Detect which cell encompasses the target text, then output its [x, y] center coordinate. 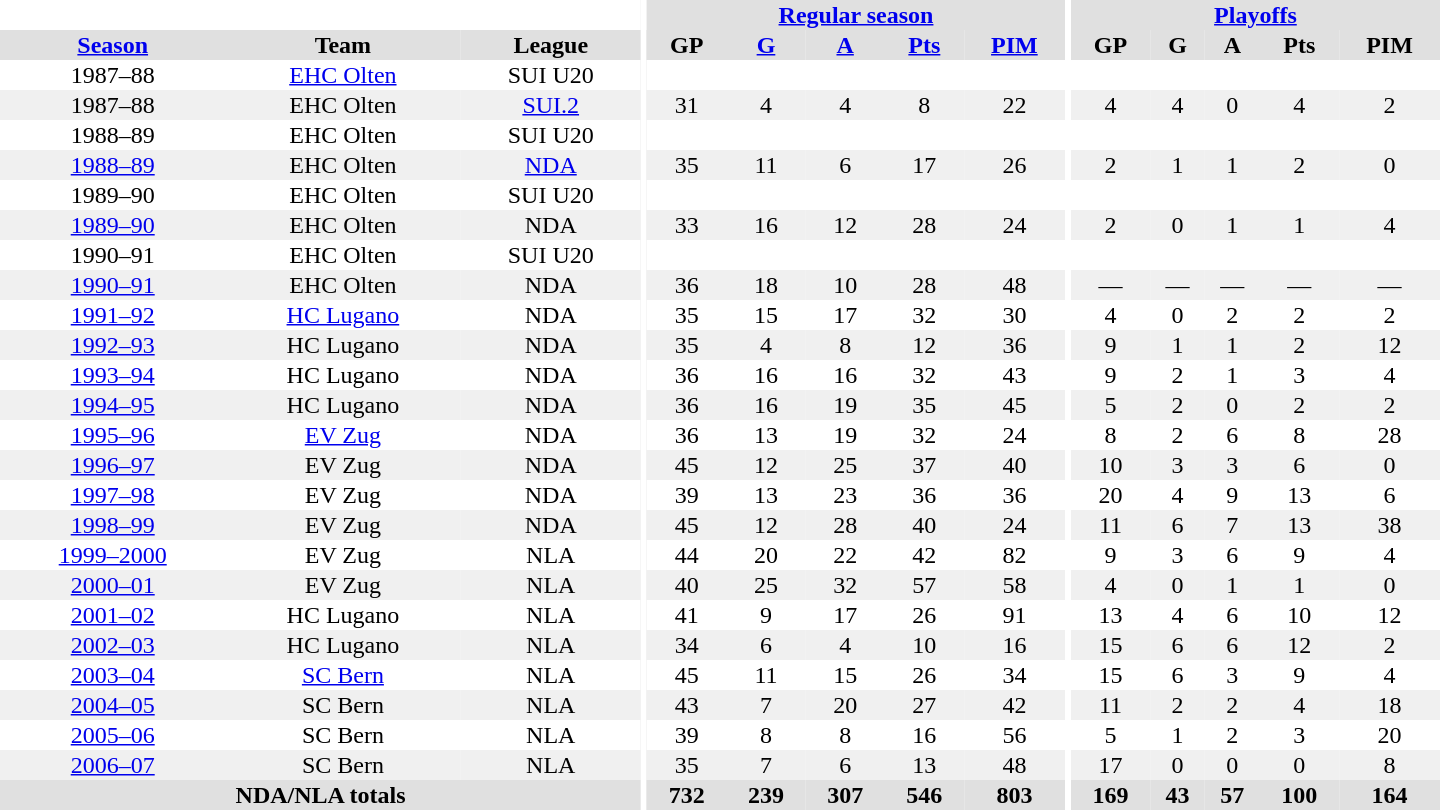
27 [924, 705]
League [550, 45]
2005–06 [112, 735]
1992–93 [112, 345]
33 [686, 225]
44 [686, 555]
239 [766, 795]
164 [1390, 795]
100 [1300, 795]
23 [846, 495]
Regular season [856, 15]
2003–04 [112, 675]
2004–05 [112, 705]
1996–97 [112, 465]
1999–2000 [112, 555]
1995–96 [112, 435]
2002–03 [112, 645]
1997–98 [112, 495]
803 [1014, 795]
169 [1110, 795]
307 [846, 795]
546 [924, 795]
37 [924, 465]
732 [686, 795]
38 [1390, 525]
41 [686, 615]
Team [342, 45]
31 [686, 105]
30 [1014, 315]
1998–99 [112, 525]
91 [1014, 615]
NDA/NLA totals [320, 795]
Playoffs [1256, 15]
58 [1014, 585]
2000–01 [112, 585]
82 [1014, 555]
SUI.2 [550, 105]
56 [1014, 735]
1991–92 [112, 315]
2001–02 [112, 615]
1994–95 [112, 405]
Season [112, 45]
2006–07 [112, 765]
1993–94 [112, 375]
